Return the (X, Y) coordinate for the center point of the cell that contains the specified text.  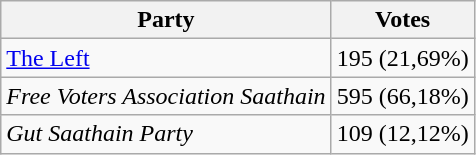
Free Voters Association Saathain (166, 96)
Party (166, 20)
The Left (166, 58)
Gut Saathain Party (166, 134)
195 (21,69%) (402, 58)
595 (66,18%) (402, 96)
109 (12,12%) (402, 134)
Votes (402, 20)
